Return [x, y] of the center of cell containing provided text 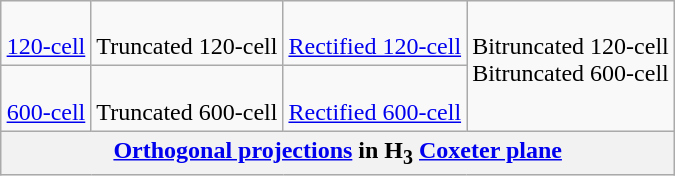
Rectified 120-cell [375, 34]
Orthogonal projections in H3 Coxeter plane [338, 153]
Truncated 600-cell [187, 98]
600-cell [46, 98]
Rectified 600-cell [375, 98]
Bitruncated 120-cellBitruncated 600-cell [571, 66]
Truncated 120-cell [187, 34]
120-cell [46, 34]
